Find where the given text appears and provide that cell's center as (x, y) coordinate. 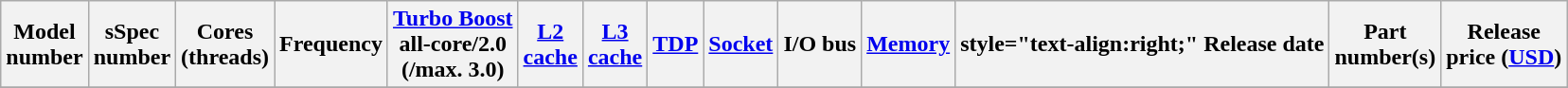
L3cache (615, 44)
Memory (909, 44)
L2cache (550, 44)
Turbo Boostall-core/2.0(/max. 3.0) (453, 44)
sSpecnumber (132, 44)
Partnumber(s) (1385, 44)
Modelnumber (45, 44)
TDP (676, 44)
I/O bus (820, 44)
style="text-align:right;" Release date (1142, 44)
Cores(threads) (225, 44)
Frequency (331, 44)
Socket (740, 44)
Releaseprice (USD) (1504, 44)
